Locate the cell with the specified text and output its [X, Y] center coordinate. 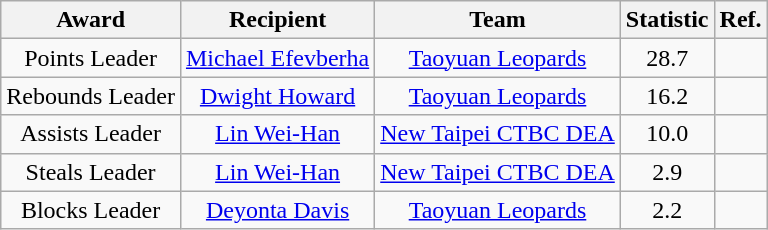
2.9 [667, 172]
Award [91, 20]
Assists Leader [91, 134]
Steals Leader [91, 172]
Statistic [667, 20]
Blocks Leader [91, 210]
16.2 [667, 96]
Recipient [277, 20]
10.0 [667, 134]
Ref. [740, 20]
Deyonta Davis [277, 210]
Points Leader [91, 58]
Team [498, 20]
28.7 [667, 58]
Rebounds Leader [91, 96]
Dwight Howard [277, 96]
2.2 [667, 210]
Michael Efevberha [277, 58]
